Locate the cell with the specified text and output its [X, Y] center coordinate. 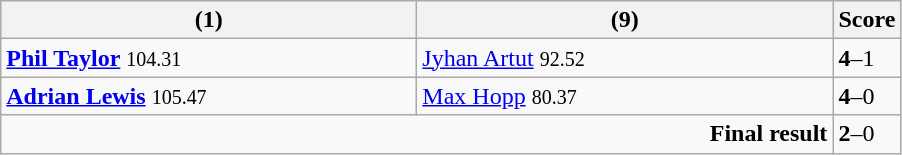
Jyhan Artut 92.52 [625, 58]
Adrian Lewis 105.47 [209, 96]
Final result [417, 134]
(1) [209, 20]
Score [867, 20]
2–0 [867, 134]
Phil Taylor 104.31 [209, 58]
4–0 [867, 96]
4–1 [867, 58]
(9) [625, 20]
Max Hopp 80.37 [625, 96]
